Extract the [X, Y] coordinate from the center of the cell holding the provided text.  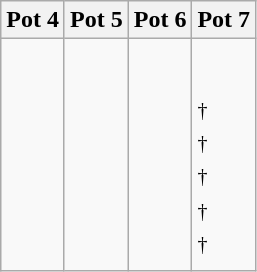
Pot 5 [96, 20]
Pot 7 [224, 20]
Pot 4 [33, 20]
Pot 6 [160, 20]
† † † † † [224, 156]
